Provide the [X, Y] coordinate of the cell's center where the given text is located.  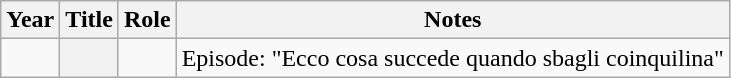
Title [90, 20]
Role [147, 20]
Year [30, 20]
Notes [452, 20]
Episode: "Ecco cosa succede quando sbagli coinquilina" [452, 58]
